Return (x, y) of the center of cell containing provided text 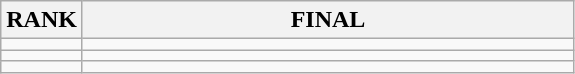
RANK (42, 20)
FINAL (328, 20)
